Find where the given text appears and provide that cell's center as [X, Y] coordinate. 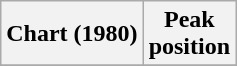
Peakposition [189, 34]
Chart (1980) [72, 34]
